Find where the given text appears and provide that cell's center as [X, Y] coordinate. 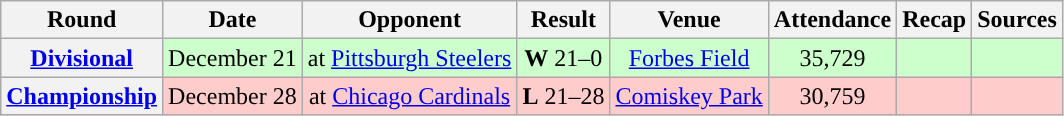
Comiskey Park [689, 96]
35,729 [832, 58]
Round [82, 20]
at Pittsburgh Steelers [410, 58]
Forbes Field [689, 58]
W 21–0 [564, 58]
Recap [934, 20]
30,759 [832, 96]
Divisional [82, 58]
Championship [82, 96]
Sources [1018, 20]
December 28 [233, 96]
Opponent [410, 20]
Result [564, 20]
Venue [689, 20]
at Chicago Cardinals [410, 96]
Date [233, 20]
Attendance [832, 20]
December 21 [233, 58]
L 21–28 [564, 96]
